Pinpoint the cell where the given text exists, returning its (x, y) midpoint coordinate. 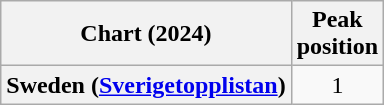
Sweden (Sverigetopplistan) (146, 85)
Peakposition (337, 34)
Chart (2024) (146, 34)
1 (337, 85)
